Pinpoint the cell where the given text exists, returning its [X, Y] midpoint coordinate. 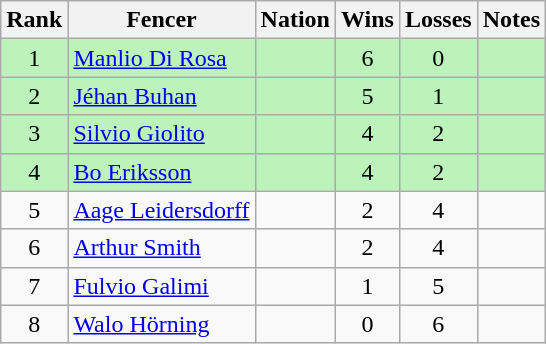
Aage Leidersdorff [162, 210]
8 [34, 324]
7 [34, 286]
Arthur Smith [162, 248]
Jéhan Buhan [162, 96]
Bo Eriksson [162, 172]
Losses [438, 20]
Silvio Giolito [162, 134]
Wins [367, 20]
3 [34, 134]
Fulvio Galimi [162, 286]
Notes [511, 20]
Rank [34, 20]
Nation [295, 20]
Manlio Di Rosa [162, 58]
Fencer [162, 20]
Walo Hörning [162, 324]
